Pinpoint the cell where the given text exists, returning its (X, Y) midpoint coordinate. 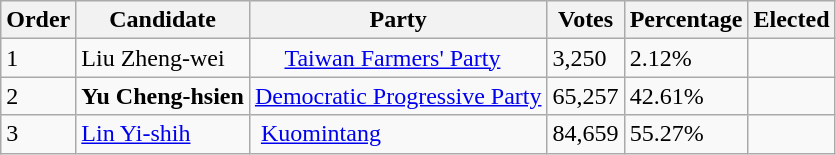
Liu Zheng-wei (163, 58)
65,257 (586, 96)
55.27% (686, 134)
2.12% (686, 58)
2 (38, 96)
1 (38, 58)
Elected (792, 20)
Yu Cheng-hsien (163, 96)
Percentage (686, 20)
Kuomintang (398, 134)
Party (398, 20)
3 (38, 134)
Lin Yi-shih (163, 134)
Taiwan Farmers' Party (398, 58)
Votes (586, 20)
3,250 (586, 58)
Democratic Progressive Party (398, 96)
42.61% (686, 96)
Order (38, 20)
84,659 (586, 134)
Candidate (163, 20)
